Return the [x, y] coordinate for the center point of the cell that contains the specified text.  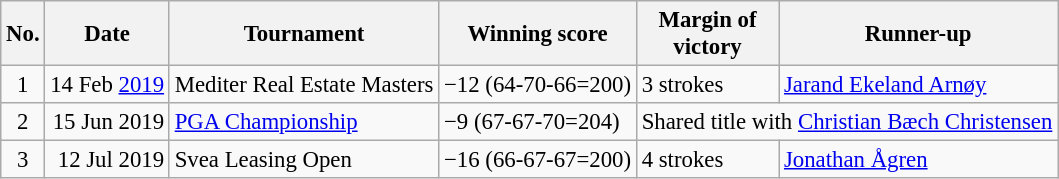
−16 (66-67-67=200) [538, 160]
3 strokes [707, 85]
Winning score [538, 34]
Tournament [304, 34]
−12 (64-70-66=200) [538, 85]
14 Feb 2019 [107, 85]
Svea Leasing Open [304, 160]
4 strokes [707, 160]
Margin ofvictory [707, 34]
15 Jun 2019 [107, 122]
Date [107, 34]
Mediter Real Estate Masters [304, 85]
Jonathan Ågren [918, 160]
PGA Championship [304, 122]
2 [23, 122]
Runner-up [918, 34]
1 [23, 85]
Jarand Ekeland Arnøy [918, 85]
Shared title with Christian Bæch Christensen [846, 122]
−9 (67-67-70=204) [538, 122]
12 Jul 2019 [107, 160]
No. [23, 34]
3 [23, 160]
